Find where the given text appears and provide that cell's center as (X, Y) coordinate. 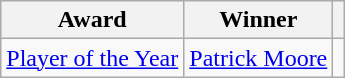
Winner (258, 20)
Award (92, 20)
Player of the Year (92, 58)
Patrick Moore (258, 58)
